Pinpoint the cell where the given text exists, returning its (X, Y) midpoint coordinate. 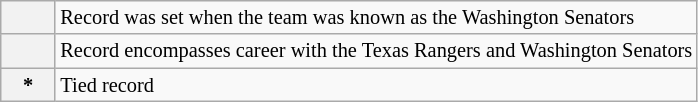
Tied record (376, 85)
Record encompasses career with the Texas Rangers and Washington Senators (376, 51)
* (28, 85)
Record was set when the team was known as the Washington Senators (376, 17)
